For the text-containing cell, return its midpoint in [x, y] coordinate format. 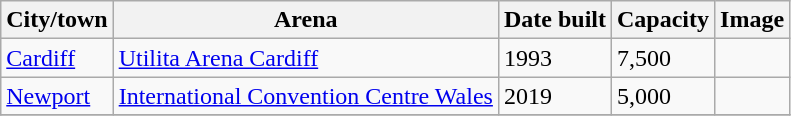
Newport [57, 96]
2019 [554, 96]
Date built [554, 20]
Cardiff [57, 58]
5,000 [662, 96]
City/town [57, 20]
Arena [306, 20]
International Convention Centre Wales [306, 96]
Utilita Arena Cardiff [306, 58]
7,500 [662, 58]
Image [752, 20]
1993 [554, 58]
Capacity [662, 20]
